Return the (X, Y) coordinate for the center point of the cell that contains the specified text.  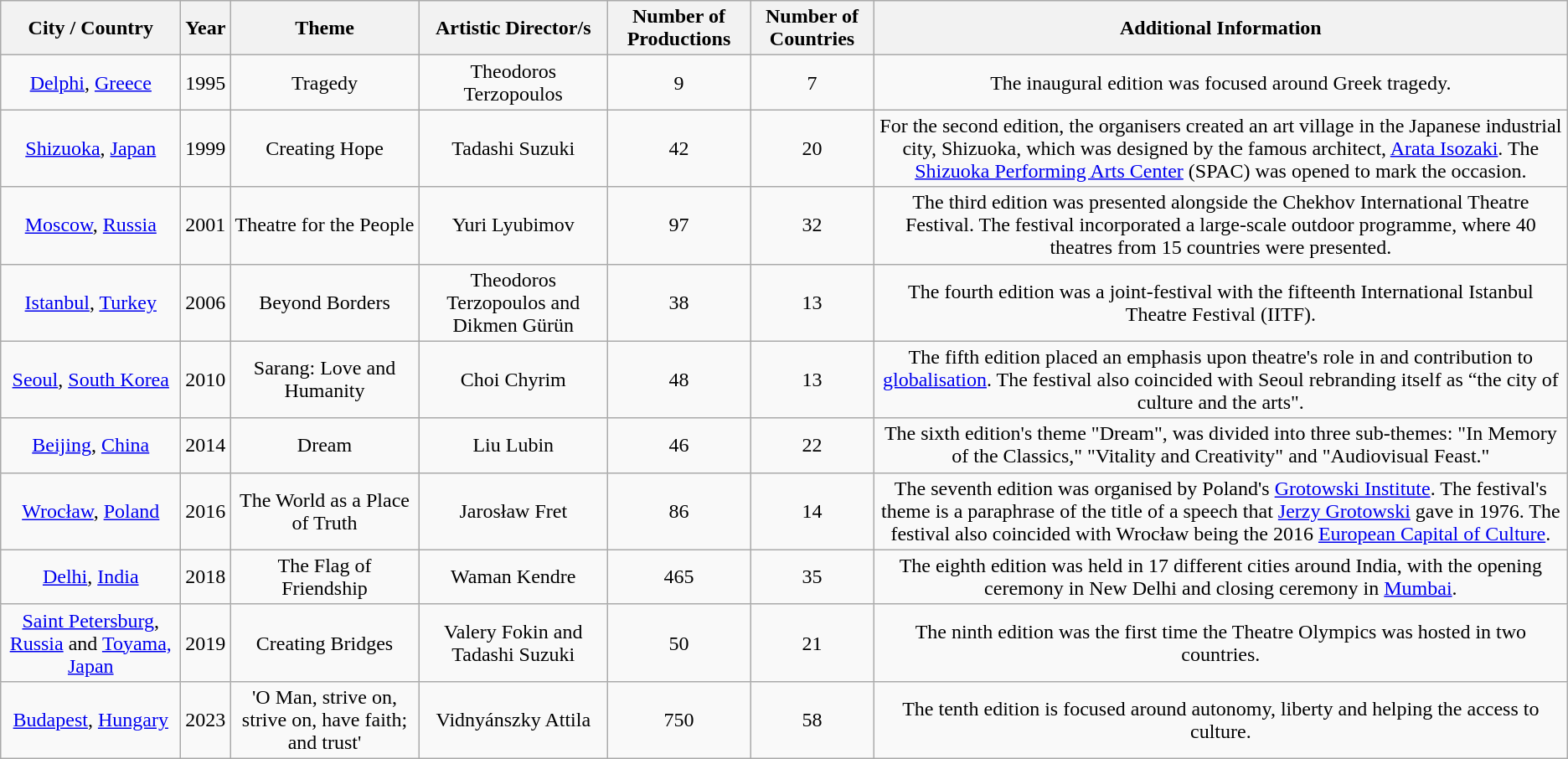
32 (812, 225)
2016 (206, 511)
22 (812, 446)
50 (678, 643)
2018 (206, 576)
Choi Chyrim (513, 379)
Number of Productions (678, 28)
46 (678, 446)
The ninth edition was the first time the Theatre Olympics was hosted in two countries. (1220, 643)
The eighth edition was held in 17 different cities around India, with the opening ceremony in New Delhi and closing ceremony in Mumbai. (1220, 576)
20 (812, 148)
35 (812, 576)
The inaugural edition was focused around Greek tragedy. (1220, 82)
7 (812, 82)
Sarang: Love and Humanity (325, 379)
Creating Bridges (325, 643)
Saint Petersburg, Russia and Toyama, Japan (90, 643)
1995 (206, 82)
2010 (206, 379)
Beijing, China (90, 446)
Artistic Director/s (513, 28)
48 (678, 379)
The Flag of Friendship (325, 576)
Tragedy (325, 82)
21 (812, 643)
Seoul, South Korea (90, 379)
The tenth edition is focused around autonomy, liberty and helping the access to culture. (1220, 720)
Number of Countries (812, 28)
14 (812, 511)
Budapest, Hungary (90, 720)
Wrocław, Poland (90, 511)
Moscow, Russia (90, 225)
Theodoros Terzopoulos (513, 82)
Creating Hope (325, 148)
Jarosław Fret (513, 511)
Beyond Borders (325, 302)
2019 (206, 643)
Theodoros Terzopoulos and Dikmen Gürün (513, 302)
Dream (325, 446)
Istanbul, Turkey (90, 302)
Tadashi Suzuki (513, 148)
Theatre for the People (325, 225)
Year (206, 28)
City / Country (90, 28)
The sixth edition's theme "Dream", was divided into three sub-themes: "In Memory of the Classics," "Vitality and Creativity" and "Audiovisual Feast." (1220, 446)
Yuri Lyubimov (513, 225)
Delhi, India (90, 576)
1999 (206, 148)
Waman Kendre (513, 576)
Valery Fokin and Tadashi Suzuki (513, 643)
9 (678, 82)
2014 (206, 446)
The fourth edition was a joint-festival with the fifteenth International Istanbul Theatre Festival (IITF). (1220, 302)
Vidnyánszky Attila (513, 720)
2006 (206, 302)
Theme (325, 28)
Shizuoka, Japan (90, 148)
Delphi, Greece (90, 82)
Liu Lubin (513, 446)
38 (678, 302)
97 (678, 225)
465 (678, 576)
2001 (206, 225)
'O Man, strive on, strive on, have faith; and trust' (325, 720)
86 (678, 511)
42 (678, 148)
2023 (206, 720)
Additional Information (1220, 28)
750 (678, 720)
58 (812, 720)
The World as a Place of Truth (325, 511)
